Identify which cell holds the provided text, then report its [x, y] central coordinate. 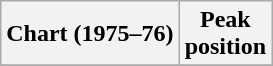
Peakposition [225, 34]
Chart (1975–76) [90, 34]
